Find where the given text appears and provide that cell's center as (X, Y) coordinate. 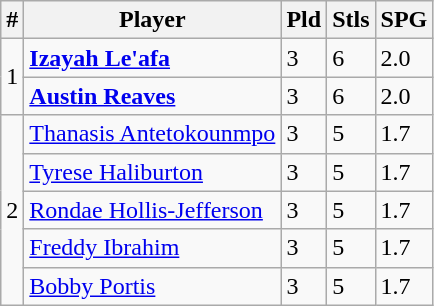
Player (152, 20)
SPG (404, 20)
Pld (304, 20)
Tyrese Haliburton (152, 172)
Thanasis Antetokounmpo (152, 134)
Bobby Portis (152, 286)
Stls (351, 20)
1 (12, 77)
Austin Reaves (152, 96)
# (12, 20)
Izayah Le'afa (152, 58)
Rondae Hollis-Jefferson (152, 210)
2 (12, 210)
Freddy Ibrahim (152, 248)
